Capture the cell that displays the provided text and extract its (x, y) central coordinate. 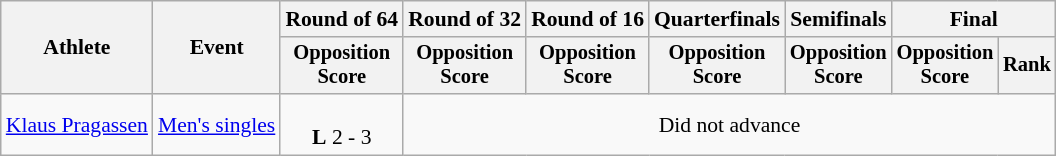
Round of 16 (588, 19)
Did not advance (730, 124)
Klaus Pragassen (77, 124)
Rank (1027, 66)
Athlete (77, 48)
Semifinals (838, 19)
Round of 32 (464, 19)
Final (974, 19)
Event (216, 48)
L 2 - 3 (342, 124)
Quarterfinals (717, 19)
Men's singles (216, 124)
Round of 64 (342, 19)
